Extract the [X, Y] coordinate from the center of the cell holding the provided text.  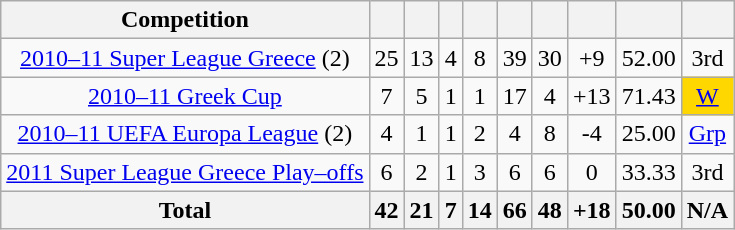
71.43 [648, 96]
Total [185, 210]
66 [514, 210]
+13 [592, 96]
5 [422, 96]
3 [480, 172]
14 [480, 210]
48 [550, 210]
Grp [707, 134]
N/A [707, 210]
2010–11 Super League Greece (2) [185, 58]
25 [386, 58]
+18 [592, 210]
+9 [592, 58]
42 [386, 210]
30 [550, 58]
0 [592, 172]
-4 [592, 134]
Competition [185, 20]
52.00 [648, 58]
W [707, 96]
50.00 [648, 210]
21 [422, 210]
39 [514, 58]
2010–11 UEFA Europa League (2) [185, 134]
2011 Super League Greece Play–offs [185, 172]
13 [422, 58]
25.00 [648, 134]
2010–11 Greek Cup [185, 96]
17 [514, 96]
33.33 [648, 172]
